Return [X, Y] of the center of cell containing provided text 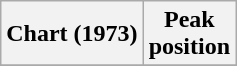
Peakposition [189, 34]
Chart (1973) [72, 34]
